Return (x, y) of the center of cell containing provided text 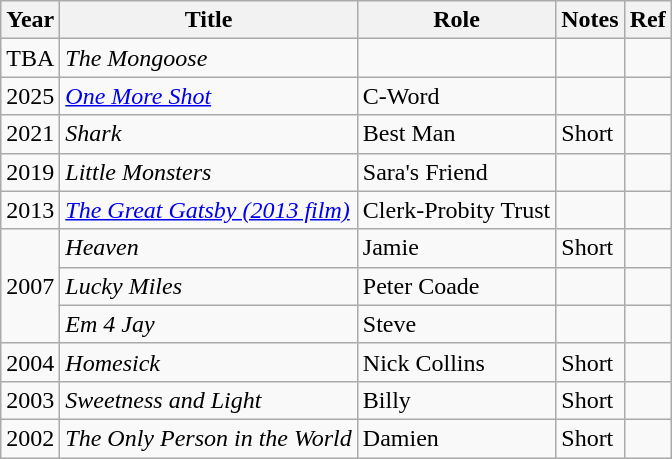
2021 (30, 134)
Notes (590, 20)
Title (208, 20)
TBA (30, 58)
2007 (30, 286)
The Only Person in the World (208, 438)
The Great Gatsby (2013 film) (208, 210)
Nick Collins (456, 362)
Steve (456, 324)
Sara's Friend (456, 172)
Year (30, 20)
2002 (30, 438)
2019 (30, 172)
Little Monsters (208, 172)
2004 (30, 362)
Damien (456, 438)
Homesick (208, 362)
Jamie (456, 248)
2013 (30, 210)
Heaven (208, 248)
Best Man (456, 134)
One More Shot (208, 96)
Billy (456, 400)
Role (456, 20)
2025 (30, 96)
The Mongoose (208, 58)
Lucky Miles (208, 286)
Shark (208, 134)
Ref (648, 20)
Peter Coade (456, 286)
Sweetness and Light (208, 400)
2003 (30, 400)
C-Word (456, 96)
Em 4 Jay (208, 324)
Clerk-Probity Trust (456, 210)
